Provide the [X, Y] coordinate of the cell's center where the given text is located.  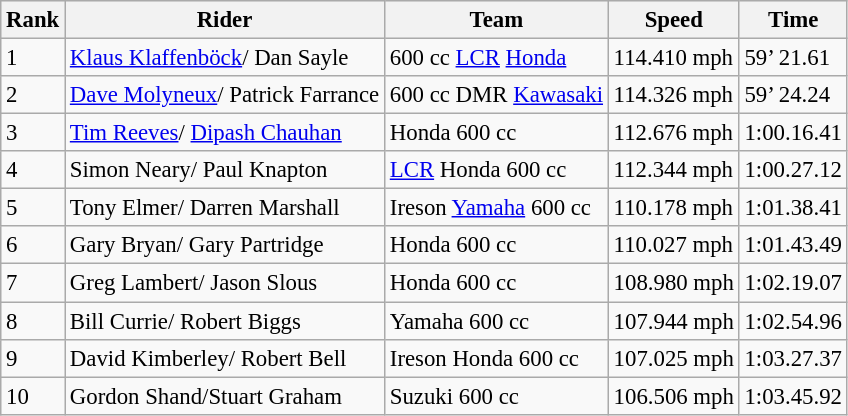
1:01.38.41 [793, 208]
112.344 mph [674, 170]
1:00.16.41 [793, 133]
Rank [33, 20]
Ireson Yamaha 600 cc [496, 208]
600 cc DMR Kawasaki [496, 95]
Tim Reeves/ Dipash Chauhan [225, 133]
Dave Molyneux/ Patrick Farrance [225, 95]
106.506 mph [674, 396]
5 [33, 208]
Team [496, 20]
1:03.45.92 [793, 396]
Yamaha 600 cc [496, 321]
10 [33, 396]
108.980 mph [674, 283]
4 [33, 170]
Tony Elmer/ Darren Marshall [225, 208]
Speed [674, 20]
Time [793, 20]
110.027 mph [674, 245]
Bill Currie/ Robert Biggs [225, 321]
6 [33, 245]
3 [33, 133]
1 [33, 58]
LCR Honda 600 cc [496, 170]
Greg Lambert/ Jason Slous [225, 283]
Klaus Klaffenböck/ Dan Sayle [225, 58]
59’ 24.24 [793, 95]
59’ 21.61 [793, 58]
1:03.27.37 [793, 358]
107.025 mph [674, 358]
9 [33, 358]
1:02.19.07 [793, 283]
114.410 mph [674, 58]
Suzuki 600 cc [496, 396]
1:02.54.96 [793, 321]
Ireson Honda 600 cc [496, 358]
Gary Bryan/ Gary Partridge [225, 245]
112.676 mph [674, 133]
Rider [225, 20]
Simon Neary/ Paul Knapton [225, 170]
1:00.27.12 [793, 170]
Gordon Shand/Stuart Graham [225, 396]
110.178 mph [674, 208]
107.944 mph [674, 321]
8 [33, 321]
114.326 mph [674, 95]
2 [33, 95]
1:01.43.49 [793, 245]
David Kimberley/ Robert Bell [225, 358]
600 cc LCR Honda [496, 58]
7 [33, 283]
